Search for the cell housing the specified text and yield its (X, Y) center coordinate. 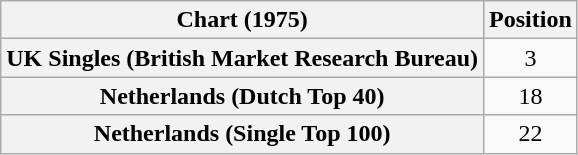
Netherlands (Dutch Top 40) (242, 96)
3 (531, 58)
UK Singles (British Market Research Bureau) (242, 58)
22 (531, 134)
18 (531, 96)
Chart (1975) (242, 20)
Netherlands (Single Top 100) (242, 134)
Position (531, 20)
